Locate the cell with the specified text and output its [X, Y] center coordinate. 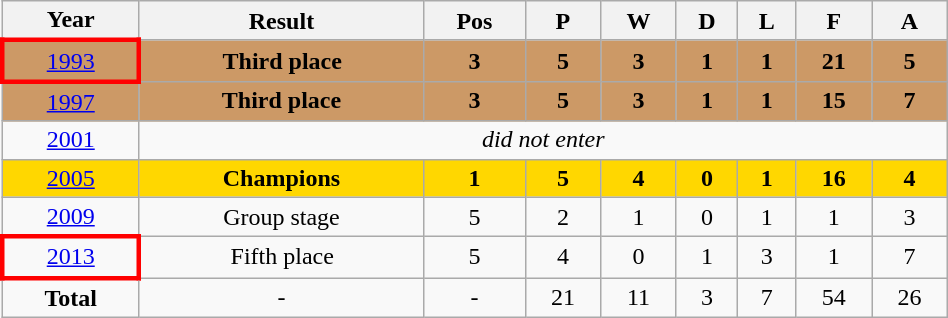
16 [834, 178]
A [910, 21]
54 [834, 298]
Fifth place [281, 258]
11 [639, 298]
26 [910, 298]
15 [834, 101]
Champions [281, 178]
F [834, 21]
2005 [70, 178]
1993 [70, 60]
1997 [70, 101]
W [639, 21]
L [767, 21]
2013 [70, 258]
did not enter [543, 140]
Pos [474, 21]
Group stage [281, 217]
Total [70, 298]
2009 [70, 217]
Result [281, 21]
Year [70, 21]
2001 [70, 140]
P [563, 21]
2 [563, 217]
D [706, 21]
